From the cell containing the given text, extract its center point as [x, y] coordinate. 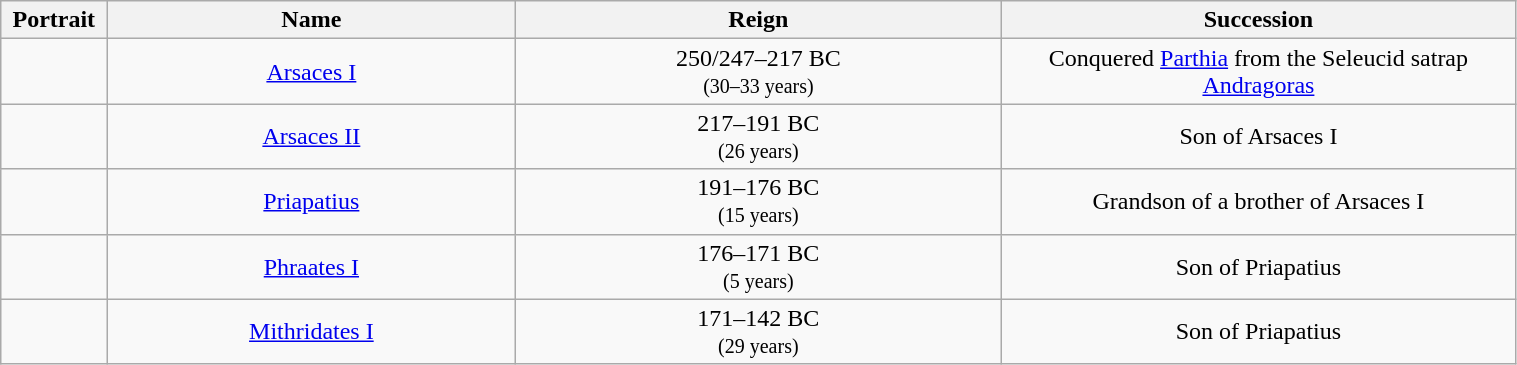
Arsaces I [312, 72]
191–176 BC(15 years) [758, 202]
171–142 BC(29 years) [758, 332]
Succession [1258, 20]
Priapatius [312, 202]
Conquered Parthia from the Seleucid satrap Andragoras [1258, 72]
Portrait [54, 20]
250/247–217 BC(30–33 years) [758, 72]
217–191 BC(26 years) [758, 136]
Name [312, 20]
Grandson of a brother of Arsaces I [1258, 202]
Son of Arsaces I [1258, 136]
Arsaces II [312, 136]
176–171 BC(5 years) [758, 266]
Reign [758, 20]
Mithridates I [312, 332]
Phraates I [312, 266]
